From the cell containing the given text, extract its center point as (x, y) coordinate. 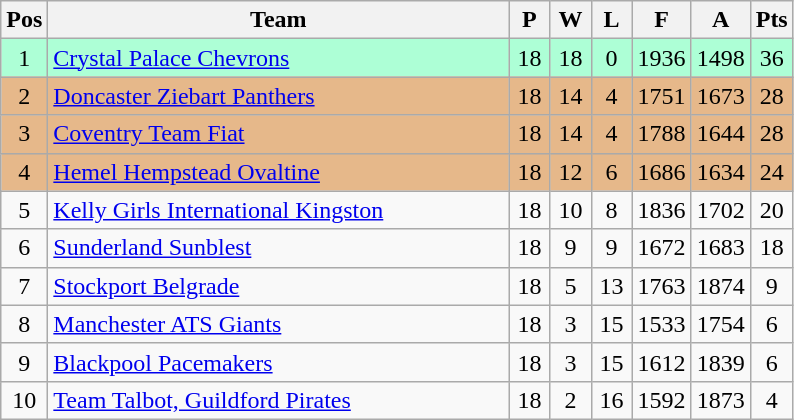
Pts (772, 20)
13 (612, 286)
Stockport Belgrade (278, 286)
L (612, 20)
Sunderland Sunblest (278, 248)
20 (772, 210)
1612 (662, 362)
1686 (662, 172)
1788 (662, 134)
1702 (720, 210)
1672 (662, 248)
1 (24, 58)
0 (612, 58)
Crystal Palace Chevrons (278, 58)
1634 (720, 172)
1754 (720, 324)
Hemel Hempstead Ovaltine (278, 172)
1874 (720, 286)
Pos (24, 20)
1936 (662, 58)
24 (772, 172)
1873 (720, 400)
1751 (662, 96)
F (662, 20)
12 (570, 172)
36 (772, 58)
Team Talbot, Guildford Pirates (278, 400)
Doncaster Ziebart Panthers (278, 96)
1763 (662, 286)
Team (278, 20)
Kelly Girls International Kingston (278, 210)
1683 (720, 248)
1673 (720, 96)
A (720, 20)
Manchester ATS Giants (278, 324)
W (570, 20)
16 (612, 400)
Coventry Team Fiat (278, 134)
P (530, 20)
1839 (720, 362)
1836 (662, 210)
Blackpool Pacemakers (278, 362)
1644 (720, 134)
1498 (720, 58)
1592 (662, 400)
1533 (662, 324)
7 (24, 286)
